Locate the cell with the specified text and output its (x, y) center coordinate. 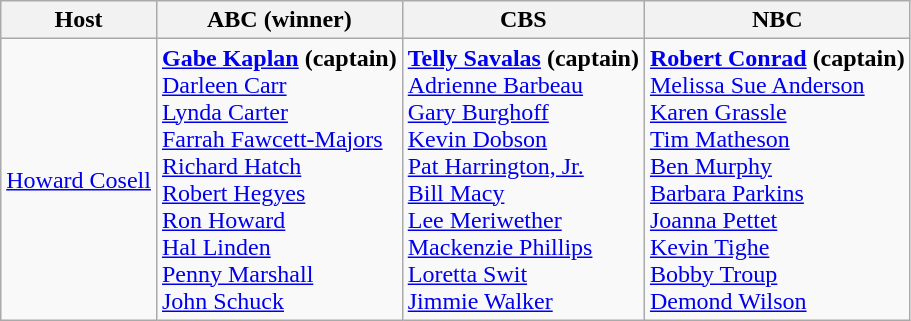
Gabe Kaplan (captain)Darleen CarrLynda CarterFarrah Fawcett-MajorsRichard HatchRobert HegyesRon HowardHal LindenPenny MarshallJohn Schuck (279, 180)
Robert Conrad (captain)Melissa Sue AndersonKaren GrassleTim MathesonBen MurphyBarbara ParkinsJoanna PettetKevin TigheBobby TroupDemond Wilson (777, 180)
NBC (777, 20)
Telly Savalas (captain)Adrienne BarbeauGary BurghoffKevin DobsonPat Harrington, Jr.Bill MacyLee MeriwetherMackenzie PhillipsLoretta SwitJimmie Walker (523, 180)
CBS (523, 20)
Howard Cosell (79, 180)
ABC (winner) (279, 20)
Host (79, 20)
